Determine the (x, y) coordinate at the center of the cell enclosing the given text.  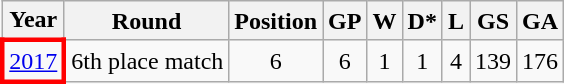
D* (422, 21)
139 (494, 60)
176 (540, 60)
Round (146, 21)
2017 (33, 60)
6th place match (146, 60)
Position (276, 21)
GS (494, 21)
4 (456, 60)
GA (540, 21)
W (384, 21)
GP (345, 21)
L (456, 21)
Year (33, 21)
